Identify which cell holds the provided text, then report its (x, y) central coordinate. 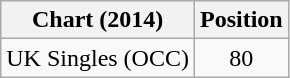
UK Singles (OCC) (98, 58)
Position (241, 20)
80 (241, 58)
Chart (2014) (98, 20)
